Locate the cell with the specified text and output its [x, y] center coordinate. 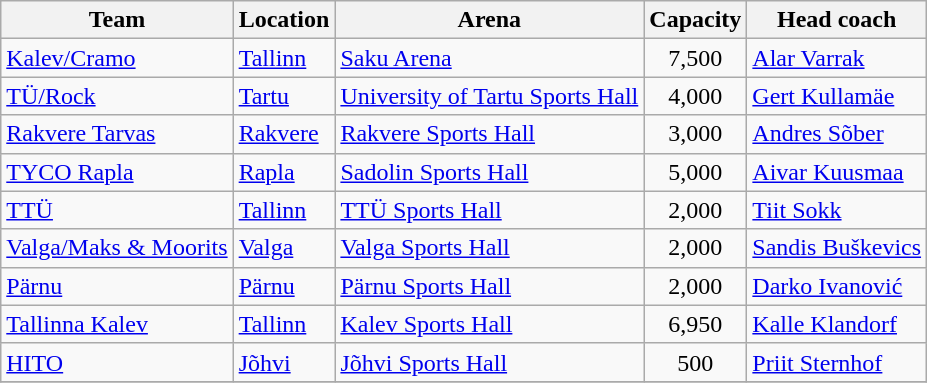
Tartu [284, 96]
Rakvere [284, 134]
Kalev/Cramo [117, 58]
University of Tartu Sports Hall [490, 96]
Valga/Maks & Moorits [117, 248]
Rakvere Tarvas [117, 134]
500 [696, 362]
Tiit Sokk [837, 210]
Capacity [696, 20]
Jõhvi Sports Hall [490, 362]
Pärnu Sports Hall [490, 286]
Aivar Kuusmaa [837, 172]
Team [117, 20]
Jõhvi [284, 362]
Kalev Sports Hall [490, 324]
5,000 [696, 172]
Kalle Klandorf [837, 324]
Arena [490, 20]
Valga [284, 248]
Location [284, 20]
TYCO Rapla [117, 172]
Tallinna Kalev [117, 324]
Andres Sõber [837, 134]
Alar Varrak [837, 58]
Rapla [284, 172]
TTÜ Sports Hall [490, 210]
Gert Kullamäe [837, 96]
7,500 [696, 58]
HITO [117, 362]
Rakvere Sports Hall [490, 134]
Sandis Buškevics [837, 248]
4,000 [696, 96]
TTÜ [117, 210]
Saku Arena [490, 58]
Priit Sternhof [837, 362]
Darko Ivanović [837, 286]
Head coach [837, 20]
3,000 [696, 134]
TÜ/Rock [117, 96]
6,950 [696, 324]
Valga Sports Hall [490, 248]
Sadolin Sports Hall [490, 172]
